Identify which cell holds the provided text, then report its (X, Y) central coordinate. 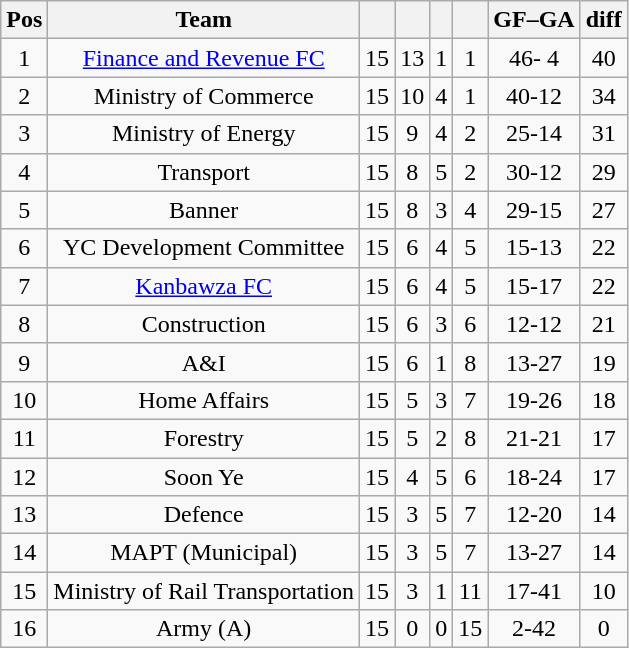
15-17 (534, 286)
diff (604, 20)
17-41 (534, 591)
25-14 (534, 134)
Ministry of Energy (204, 134)
Transport (204, 172)
18-24 (534, 477)
46- 4 (534, 58)
34 (604, 96)
Home Affairs (204, 400)
YC Development Committee (204, 248)
Team (204, 20)
40-12 (534, 96)
MAPT (Municipal) (204, 553)
29 (604, 172)
12 (24, 477)
19 (604, 362)
21-21 (534, 438)
29-15 (534, 210)
19-26 (534, 400)
16 (24, 629)
2-42 (534, 629)
12-20 (534, 515)
Pos (24, 20)
Defence (204, 515)
18 (604, 400)
Ministry of Commerce (204, 96)
Ministry of Rail Transportation (204, 591)
Forestry (204, 438)
GF–GA (534, 20)
15-13 (534, 248)
21 (604, 324)
Army (A) (204, 629)
31 (604, 134)
Construction (204, 324)
Banner (204, 210)
Finance and Revenue FC (204, 58)
27 (604, 210)
Soon Ye (204, 477)
30-12 (534, 172)
A&I (204, 362)
40 (604, 58)
12-12 (534, 324)
Kanbawza FC (204, 286)
